From the cell containing the given text, extract its center point as (X, Y) coordinate. 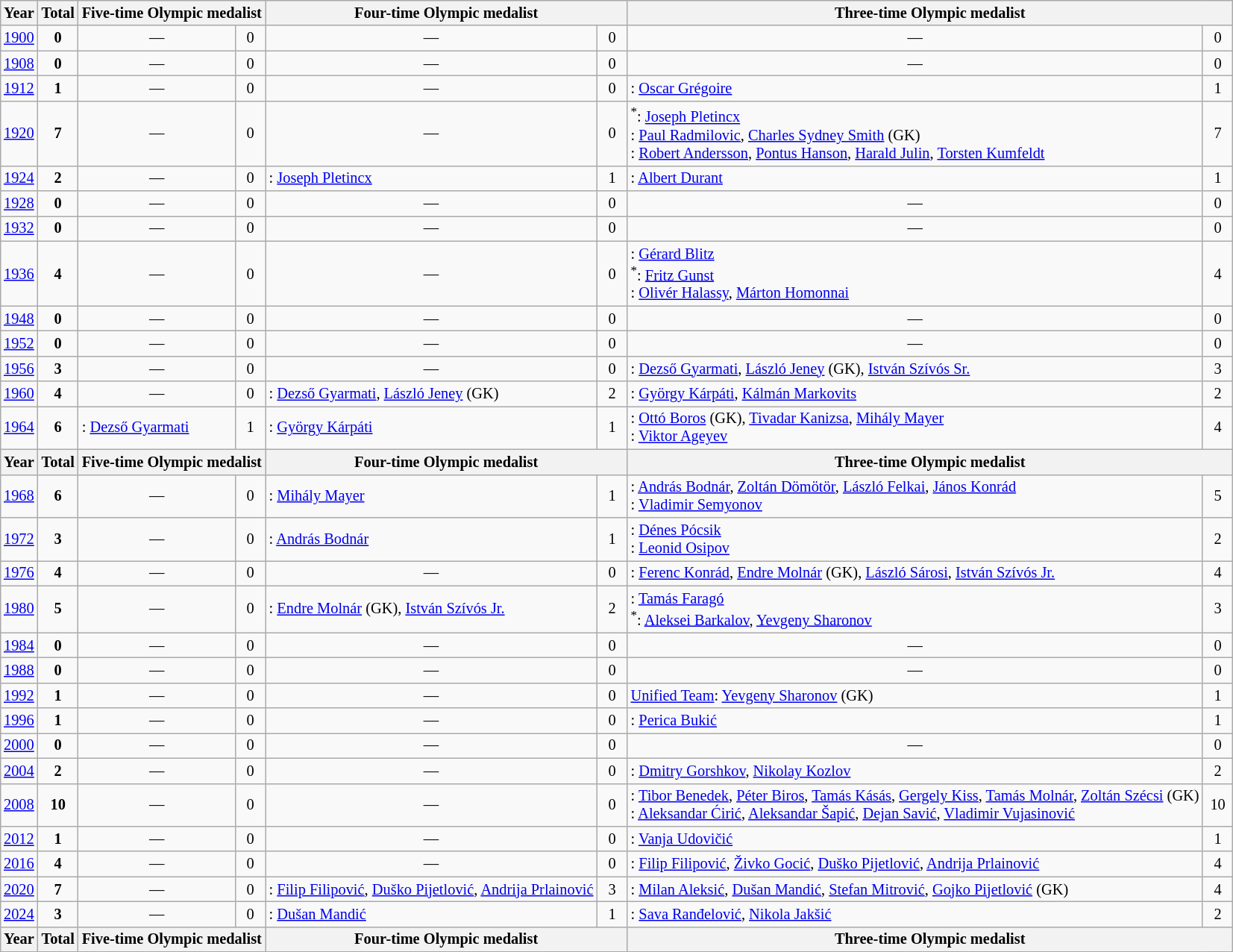
: Ferenc Konrád, Endre Molnár (GK), László Sárosi, István Szívós Jr. (915, 573)
: Milan Aleksić, Dušan Mandić, Stefan Mitrović, Gojko Pijetlović (GK) (915, 889)
: Ottó Boros (GK), Tivadar Kanizsa, Mihály Mayer: Viktor Ageyev (915, 428)
1912 (19, 88)
2024 (19, 914)
1932 (19, 228)
: Dušan Mandić (431, 914)
: Dezső Gyarmati, László Jeney (GK), István Szívós Sr. (915, 369)
2012 (19, 839)
: Dmitry Gorshkov, Nikolay Kozlov (915, 771)
: Endre Molnár (GK), István Szívós Jr. (431, 609)
: Joseph Pletincx (431, 178)
: Dénes Pócsik: Leonid Osipov (915, 539)
: Sava Ranđelović, Nikola Jakšić (915, 914)
1972 (19, 539)
2020 (19, 889)
: Filip Filipović, Živko Gocić, Duško Pijetlović, Andrija Prlainović (915, 864)
: Vanja Udovičić (915, 839)
1960 (19, 394)
: András Bodnár (431, 539)
1924 (19, 178)
*: Joseph Pletincx: Paul Radmilovic, Charles Sydney Smith (GK): Robert Andersson, Pontus Hanson, Harald Julin, Torsten Kumfeldt (915, 133)
: György Kárpáti, Kálmán Markovits (915, 394)
1980 (19, 609)
1992 (19, 695)
1988 (19, 670)
: Mihály Mayer (431, 496)
1908 (19, 63)
: Oscar Grégoire (915, 88)
2000 (19, 745)
1920 (19, 133)
: Gérard Blitz*: Fritz Gunst: Olivér Halassy, Márton Homonnai (915, 273)
: Albert Durant (915, 178)
: György Kárpáti (431, 428)
1976 (19, 573)
: András Bodnár, Zoltán Dömötör, László Felkai, János Konrád: Vladimir Semyonov (915, 496)
1952 (19, 344)
2008 (19, 805)
2004 (19, 771)
: Filip Filipović, Duško Pijetlović, Andrija Prlainović (431, 889)
1928 (19, 204)
1996 (19, 721)
: Perica Bukić (915, 721)
1948 (19, 319)
1968 (19, 496)
1984 (19, 645)
: Dezső Gyarmati (157, 428)
: Tamás Faragó*: Aleksei Barkalov, Yevgeny Sharonov (915, 609)
1900 (19, 38)
2016 (19, 864)
: Dezső Gyarmati, László Jeney (GK) (431, 394)
1936 (19, 273)
Unified Team: Yevgeny Sharonov (GK) (915, 695)
1956 (19, 369)
1964 (19, 428)
